From the cell containing the given text, extract its center point as (x, y) coordinate. 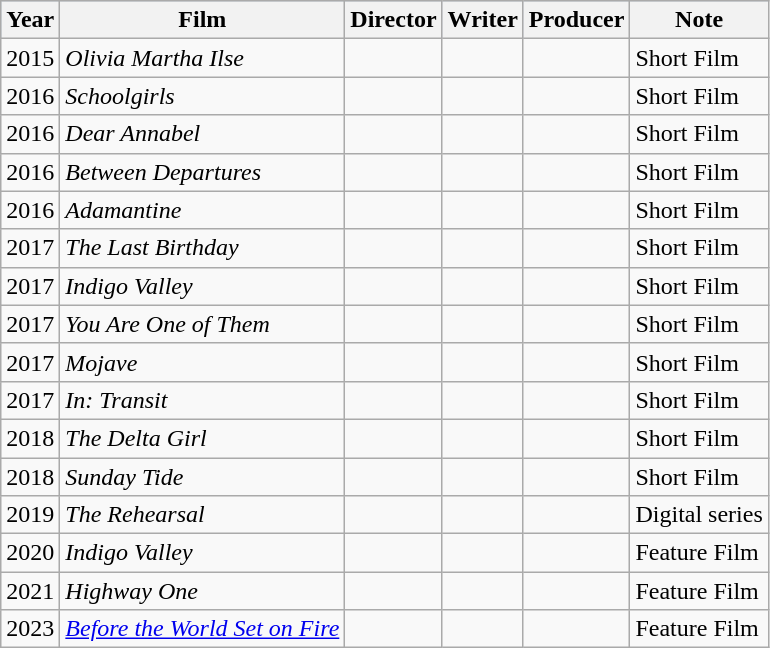
Mojave (202, 362)
Sunday Tide (202, 477)
Before the World Set on Fire (202, 629)
Writer (482, 20)
2015 (30, 58)
2020 (30, 553)
Olivia Martha Ilse (202, 58)
Digital series (699, 515)
Producer (576, 20)
Adamantine (202, 210)
Year (30, 20)
In: Transit (202, 400)
Director (394, 20)
The Rehearsal (202, 515)
The Last Birthday (202, 248)
2021 (30, 591)
2023 (30, 629)
2019 (30, 515)
Dear Annabel (202, 134)
You Are One of Them (202, 324)
Note (699, 20)
Between Departures (202, 172)
Schoolgirls (202, 96)
Film (202, 20)
Highway One (202, 591)
The Delta Girl (202, 438)
